Detect which cell encompasses the target text, then output its (X, Y) center coordinate. 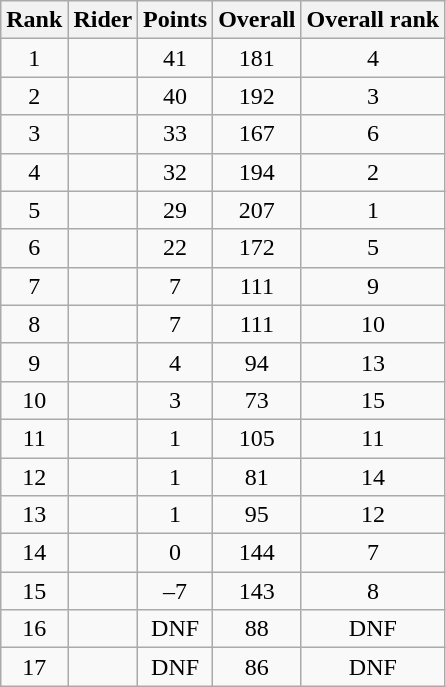
–7 (176, 591)
Rank (34, 20)
Points (176, 20)
40 (176, 96)
194 (257, 172)
16 (34, 629)
33 (176, 134)
81 (257, 477)
29 (176, 210)
143 (257, 591)
Rider (103, 20)
181 (257, 58)
73 (257, 400)
167 (257, 134)
86 (257, 667)
32 (176, 172)
0 (176, 553)
Overall rank (373, 20)
95 (257, 515)
207 (257, 210)
172 (257, 248)
22 (176, 248)
94 (257, 362)
17 (34, 667)
88 (257, 629)
Overall (257, 20)
41 (176, 58)
192 (257, 96)
105 (257, 438)
144 (257, 553)
